Identify which cell holds the provided text, then report its (X, Y) central coordinate. 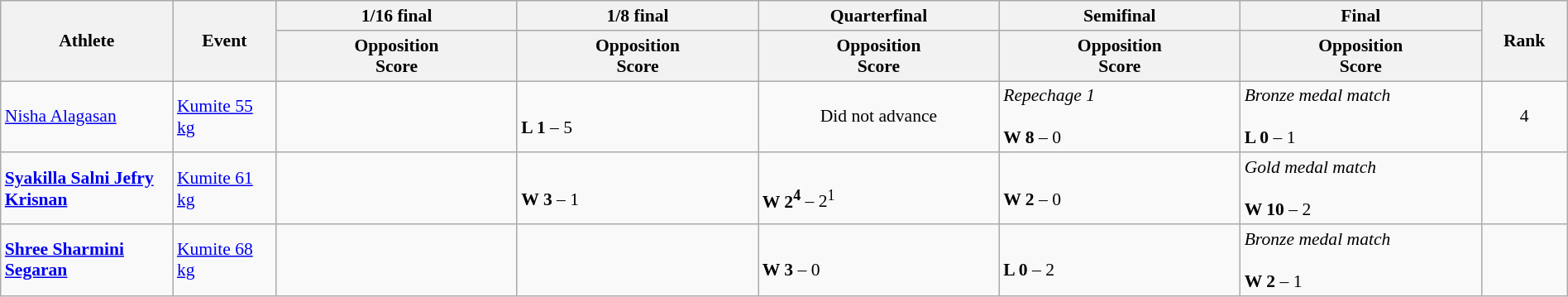
Kumite 55 kg (225, 117)
1/8 final (637, 16)
Final (1361, 16)
Gold medal matchW 10 – 2 (1361, 189)
Athlete (87, 41)
L 1 – 5 (637, 117)
Quarterfinal (878, 16)
L 0 – 2 (1120, 260)
1/16 final (397, 16)
Semifinal (1120, 16)
W 24 – 21 (878, 189)
Did not advance (878, 117)
4 (1524, 117)
Bronze medal matchL 0 – 1 (1361, 117)
Kumite 68 kg (225, 260)
W 2 – 0 (1120, 189)
Rank (1524, 41)
Nisha Alagasan (87, 117)
Shree Sharmini Segaran (87, 260)
Bronze medal matchW 2 – 1 (1361, 260)
Repechage 1W 8 – 0 (1120, 117)
W 3 – 1 (637, 189)
Kumite 61 kg (225, 189)
Event (225, 41)
Syakilla Salni Jefry Krisnan (87, 189)
W 3 – 0 (878, 260)
